Find where the given text appears and provide that cell's center as [X, Y] coordinate. 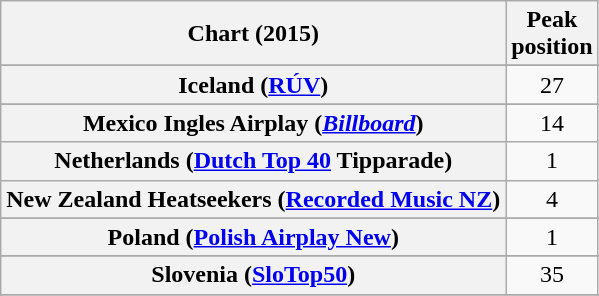
Iceland (RÚV) [254, 85]
Chart (2015) [254, 34]
Mexico Ingles Airplay (Billboard) [254, 123]
Poland (Polish Airplay New) [254, 237]
27 [552, 85]
4 [552, 199]
14 [552, 123]
New Zealand Heatseekers (Recorded Music NZ) [254, 199]
35 [552, 275]
Slovenia (SloTop50) [254, 275]
Peakposition [552, 34]
Netherlands (Dutch Top 40 Tipparade) [254, 161]
